Scan for the cell matching the given text and deliver its [x, y] coordinate at center. 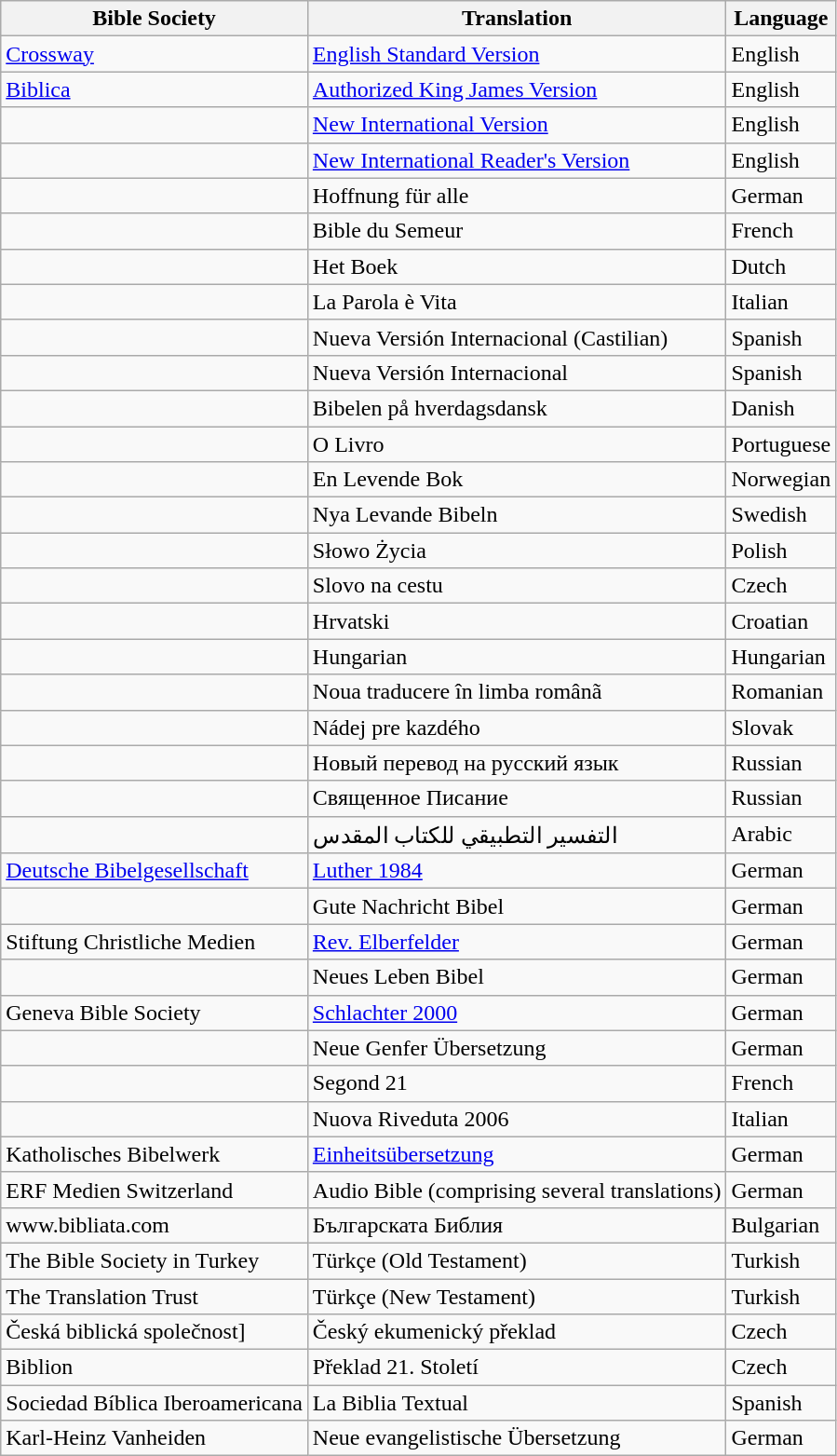
Nueva Versión Internacional [517, 373]
En Levende Bok [517, 480]
O Livro [517, 444]
Deutsche Bibelgesellschaft [155, 871]
Translation [517, 19]
Portuguese [781, 444]
Geneva Bible Society [155, 1013]
ERF Medien Switzerland [155, 1190]
Bible Society [155, 19]
Croatian [781, 621]
Schlachter 2000 [517, 1013]
Nya Levande Bibeln [517, 515]
Het Boek [517, 266]
Norwegian [781, 480]
Český ekumenický překlad [517, 1332]
Słowo Życia [517, 551]
Biblica [155, 89]
Gute Nachricht Bibel [517, 906]
Einheitsübersetzung [517, 1154]
Neue evangelistische Übersetzung [517, 1438]
Authorized King James Version [517, 89]
Audio Bible (comprising several translations) [517, 1190]
Slovo na cestu [517, 586]
English Standard Version [517, 54]
Karl-Heinz Vanheiden [155, 1438]
Katholisches Bibelwerk [155, 1154]
Swedish [781, 515]
Language [781, 19]
Stiftung Christliche Medien [155, 942]
Новый перевод на русский язык [517, 763]
Slovak [781, 728]
La Biblia Textual [517, 1403]
Hrvatski [517, 621]
Nuova Riveduta 2006 [517, 1119]
The Translation Trust [155, 1296]
Sociedad Bíblica Iberoamericana [155, 1403]
New International Reader's Version [517, 160]
La Parola è Vita [517, 302]
Българската Библия [517, 1225]
Neues Leben Bibel [517, 977]
Arabic [781, 835]
Bulgarian [781, 1225]
Noua traducere în limba românã [517, 692]
Biblion [155, 1368]
Crossway [155, 54]
Rev. Elberfelder [517, 942]
Bibelen på hverdagsdansk [517, 408]
Bible du Semeur [517, 231]
Nueva Versión Internacional (Castilian) [517, 337]
Dutch [781, 266]
www.bibliata.com [155, 1225]
Danish [781, 408]
Překlad 21. Století [517, 1368]
Neue Genfer Übersetzung [517, 1048]
Hoffnung für alle [517, 196]
Türkçe (New Testament) [517, 1296]
Nádej pre kazdého [517, 728]
Türkçe (Old Testament) [517, 1260]
Polish [781, 551]
التفسير التطبيقي للكتاب المقدس [517, 835]
Священное Писание [517, 798]
New International Version [517, 125]
Romanian [781, 692]
Luther 1984 [517, 871]
Segond 21 [517, 1083]
Česká biblická společnost] [155, 1332]
The Bible Society in Turkey [155, 1260]
